Search for the cell housing the specified text and yield its (x, y) center coordinate. 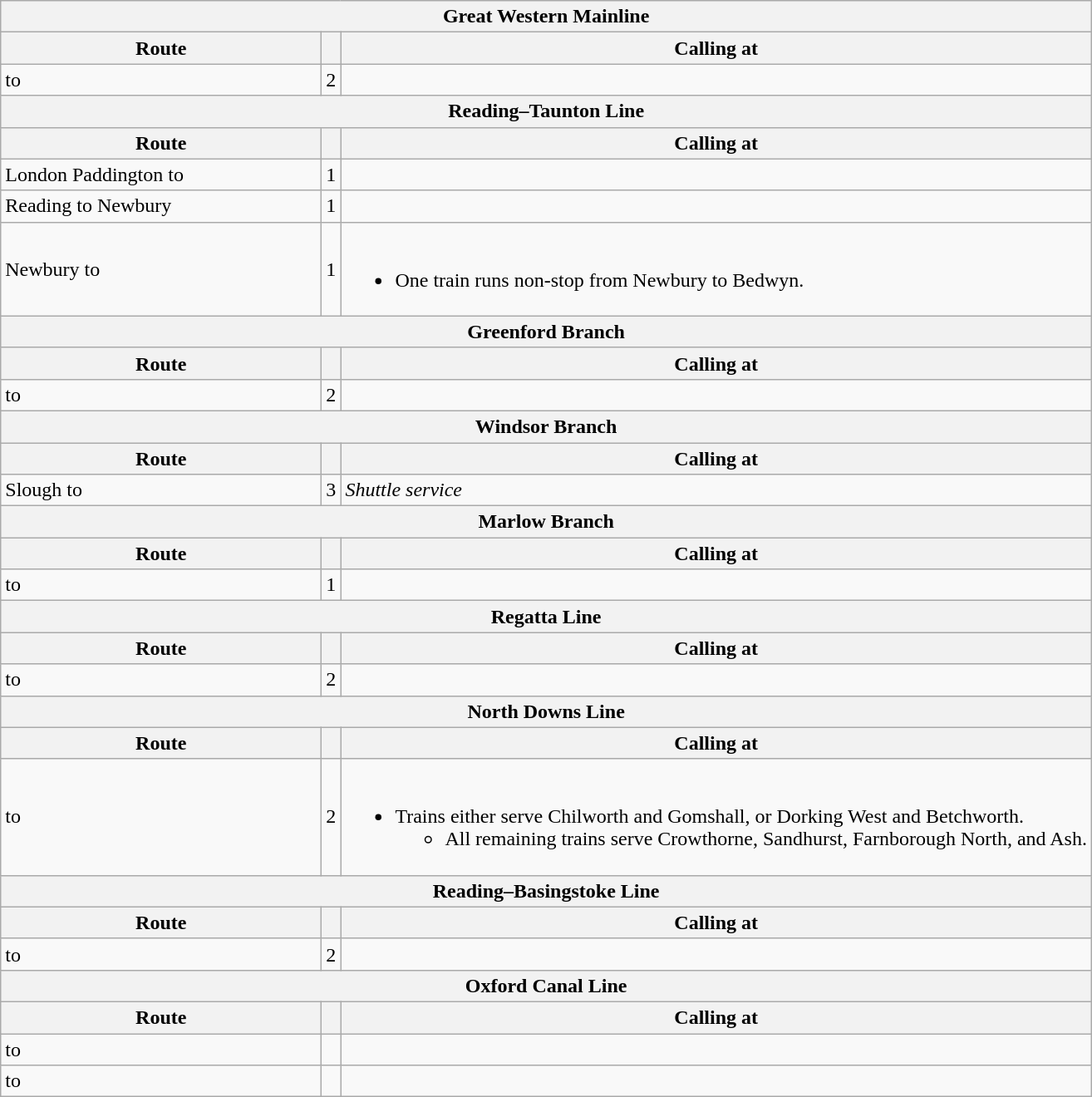
Greenford Branch (547, 332)
Newbury to (161, 269)
3 (331, 490)
Windsor Branch (547, 426)
Reading to Newbury (161, 206)
Marlow Branch (547, 522)
Reading–Taunton Line (547, 111)
Great Western Mainline (547, 17)
Oxford Canal Line (547, 986)
London Paddington to (161, 175)
Reading–Basingstoke Line (547, 891)
North Downs Line (547, 711)
Regatta Line (547, 617)
One train runs non-stop from Newbury to Bedwyn. (716, 269)
Shuttle service (716, 490)
Slough to (161, 490)
